For the text-containing cell, return its midpoint in [x, y] coordinate format. 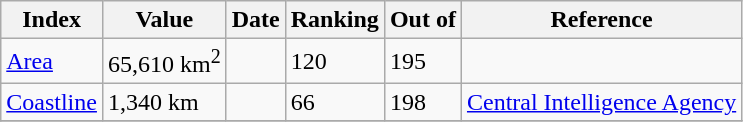
1,340 km [164, 102]
Value [164, 20]
Out of [422, 20]
Central Intelligence Agency [601, 102]
Date [256, 20]
Index [52, 20]
Area [52, 62]
Ranking [334, 20]
198 [422, 102]
65,610 km2 [164, 62]
Reference [601, 20]
120 [334, 62]
Coastline [52, 102]
66 [334, 102]
195 [422, 62]
